Find where the given text appears and provide that cell's center as [X, Y] coordinate. 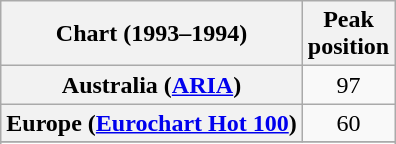
Europe (Eurochart Hot 100) [152, 123]
60 [348, 123]
97 [348, 85]
Peakposition [348, 34]
Australia (ARIA) [152, 85]
Chart (1993–1994) [152, 34]
